Provide the [X, Y] coordinate of the cell's center where the given text is located.  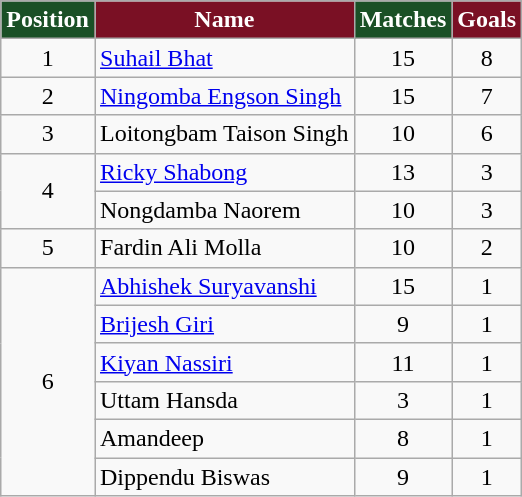
Goals [487, 20]
Nongdamba Naorem [224, 210]
Ningomba Engson Singh [224, 96]
13 [403, 172]
11 [403, 362]
Brijesh Giri [224, 324]
Dippendu Biswas [224, 477]
4 [48, 191]
Position [48, 20]
Ricky Shabong [224, 172]
Name [224, 20]
Matches [403, 20]
Uttam Hansda [224, 400]
Suhail Bhat [224, 58]
Fardin Ali Molla [224, 248]
Kiyan Nassiri [224, 362]
Amandeep [224, 438]
5 [48, 248]
Abhishek Suryavanshi [224, 286]
7 [487, 96]
Loitongbam Taison Singh [224, 134]
